Find where the given text appears and provide that cell's center as [x, y] coordinate. 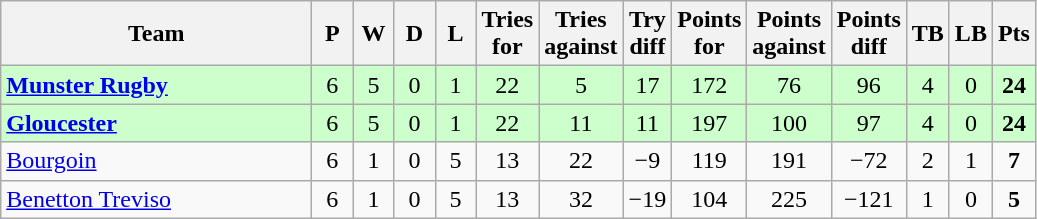
Team [156, 34]
191 [789, 161]
172 [710, 85]
−19 [648, 199]
32 [581, 199]
119 [710, 161]
Points diff [868, 34]
104 [710, 199]
Tries against [581, 34]
−121 [868, 199]
96 [868, 85]
L [456, 34]
76 [789, 85]
Bourgoin [156, 161]
Munster Rugby [156, 85]
17 [648, 85]
Tries for [508, 34]
7 [1014, 161]
97 [868, 123]
−72 [868, 161]
P [332, 34]
Gloucester [156, 123]
100 [789, 123]
Benetton Treviso [156, 199]
Pts [1014, 34]
D [414, 34]
2 [928, 161]
197 [710, 123]
Points for [710, 34]
Points against [789, 34]
W [374, 34]
225 [789, 199]
−9 [648, 161]
Try diff [648, 34]
LB [970, 34]
TB [928, 34]
